Provide the [x, y] coordinate of the cell's center where the given text is located.  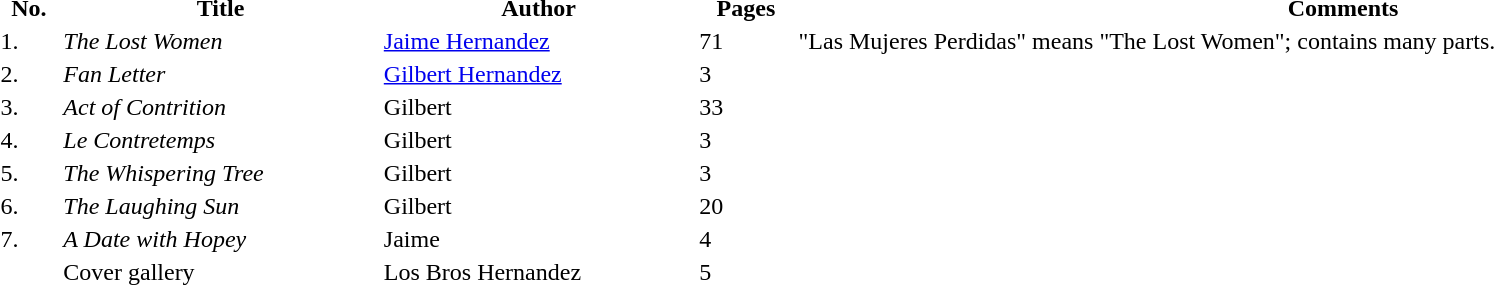
Jaime Hernandez [538, 41]
33 [746, 107]
4 [746, 239]
Gilbert Hernandez [538, 74]
The Laughing Sun [220, 206]
Act of Contrition [220, 107]
The Lost Women [220, 41]
Le Contretemps [220, 140]
The Whispering Tree [220, 173]
Fan Letter [220, 74]
71 [746, 41]
Jaime [538, 239]
A Date with Hopey [220, 239]
20 [746, 206]
